Return [X, Y] of the center of cell containing provided text 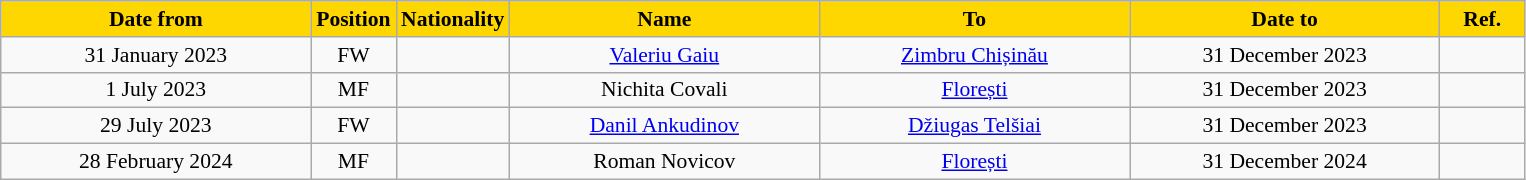
28 February 2024 [156, 162]
31 December 2024 [1285, 162]
Valeriu Gaiu [664, 55]
Position [354, 19]
1 July 2023 [156, 90]
Name [664, 19]
Nationality [452, 19]
Danil Ankudinov [664, 126]
Date to [1285, 19]
Ref. [1482, 19]
31 January 2023 [156, 55]
29 July 2023 [156, 126]
To [974, 19]
Džiugas Telšiai [974, 126]
Roman Novicov [664, 162]
Zimbru Chișinău [974, 55]
Date from [156, 19]
Nichita Covali [664, 90]
